Extract the [x, y] coordinate from the center of the cell holding the provided text.  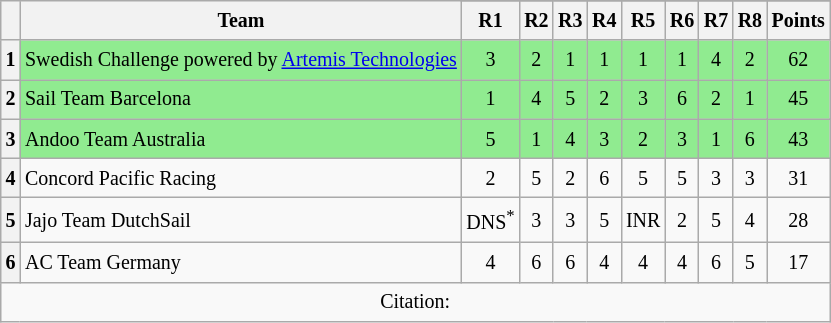
R6 [682, 20]
Sail Team Barcelona [240, 100]
R4 [604, 20]
Points [798, 20]
Swedish Challenge powered by Artemis Technologies [240, 60]
43 [798, 138]
45 [798, 100]
R2 [536, 20]
DNS* [491, 220]
62 [798, 60]
Jajo Team DutchSail [240, 220]
R5 [643, 20]
Citation: [416, 302]
R3 [570, 20]
28 [798, 220]
Team [240, 20]
R7 [716, 20]
AC Team Germany [240, 262]
31 [798, 178]
INR [643, 220]
Andoo Team Australia [240, 138]
17 [798, 262]
R8 [750, 20]
Concord Pacific Racing [240, 178]
R1 [491, 20]
